For the text-containing cell, return its midpoint in [X, Y] coordinate format. 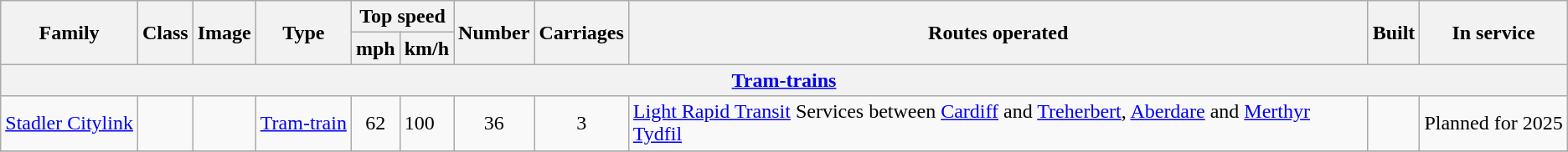
mph [375, 48]
Tram-trains [784, 80]
Class [165, 33]
Routes operated [998, 33]
In service [1493, 33]
Family [70, 33]
km/h [426, 48]
Type [303, 33]
Stadler Citylink [70, 124]
62 [375, 124]
Image [224, 33]
Tram-train [303, 124]
36 [494, 124]
100 [426, 124]
3 [581, 124]
Top speed [402, 17]
Carriages [581, 33]
Light Rapid Transit Services between Cardiff and Treherbert, Aberdare and Merthyr Tydfil [998, 124]
Number [494, 33]
Built [1394, 33]
Planned for 2025 [1493, 124]
